Return the (x, y) coordinate for the center point of the cell that contains the specified text.  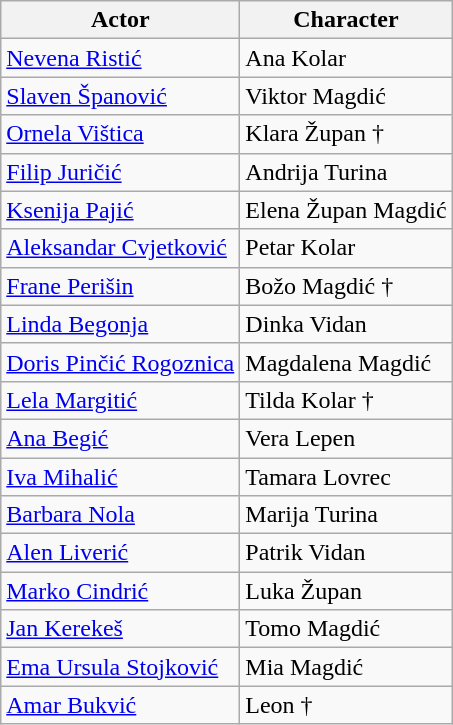
Luka Župan (346, 591)
Linda Begonja (120, 324)
Character (346, 20)
Ana Kolar (346, 58)
Andrija Turina (346, 172)
Marija Turina (346, 515)
Nevena Ristić (120, 58)
Elena Župan Magdić (346, 210)
Marko Cindrić (120, 591)
Amar Bukvić (120, 705)
Tomo Magdić (346, 629)
Božo Magdić † (346, 286)
Lela Margitić (120, 400)
Alen Liverić (120, 553)
Ksenija Pajić (120, 210)
Magdalena Magdić (346, 362)
Viktor Magdić (346, 96)
Ana Begić (120, 438)
Patrik Vidan (346, 553)
Jan Kerekeš (120, 629)
Tamara Lovrec (346, 477)
Aleksandar Cvjetković (120, 248)
Filip Juričić (120, 172)
Barbara Nola (120, 515)
Slaven Španović (120, 96)
Tilda Kolar † (346, 400)
Iva Mihalić (120, 477)
Ornela Vištica (120, 134)
Frane Perišin (120, 286)
Dinka Vidan (346, 324)
Doris Pinčić Rogoznica (120, 362)
Mia Magdić (346, 667)
Vera Lepen (346, 438)
Actor (120, 20)
Petar Kolar (346, 248)
Ema Ursula Stojković (120, 667)
Klara Župan † (346, 134)
Leon † (346, 705)
